Locate the cell with the specified text and output its [x, y] center coordinate. 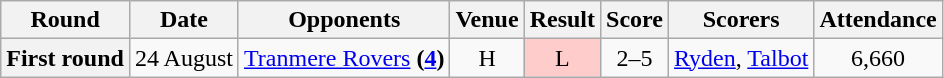
Date [184, 20]
2–5 [635, 58]
Ryden, Talbot [742, 58]
Score [635, 20]
6,660 [878, 58]
Attendance [878, 20]
Venue [487, 20]
L [562, 58]
Opponents [344, 20]
Result [562, 20]
Tranmere Rovers (4) [344, 58]
24 August [184, 58]
Round [66, 20]
First round [66, 58]
H [487, 58]
Scorers [742, 20]
